Output the (x, y) coordinate of the center of the cell containing the given text.  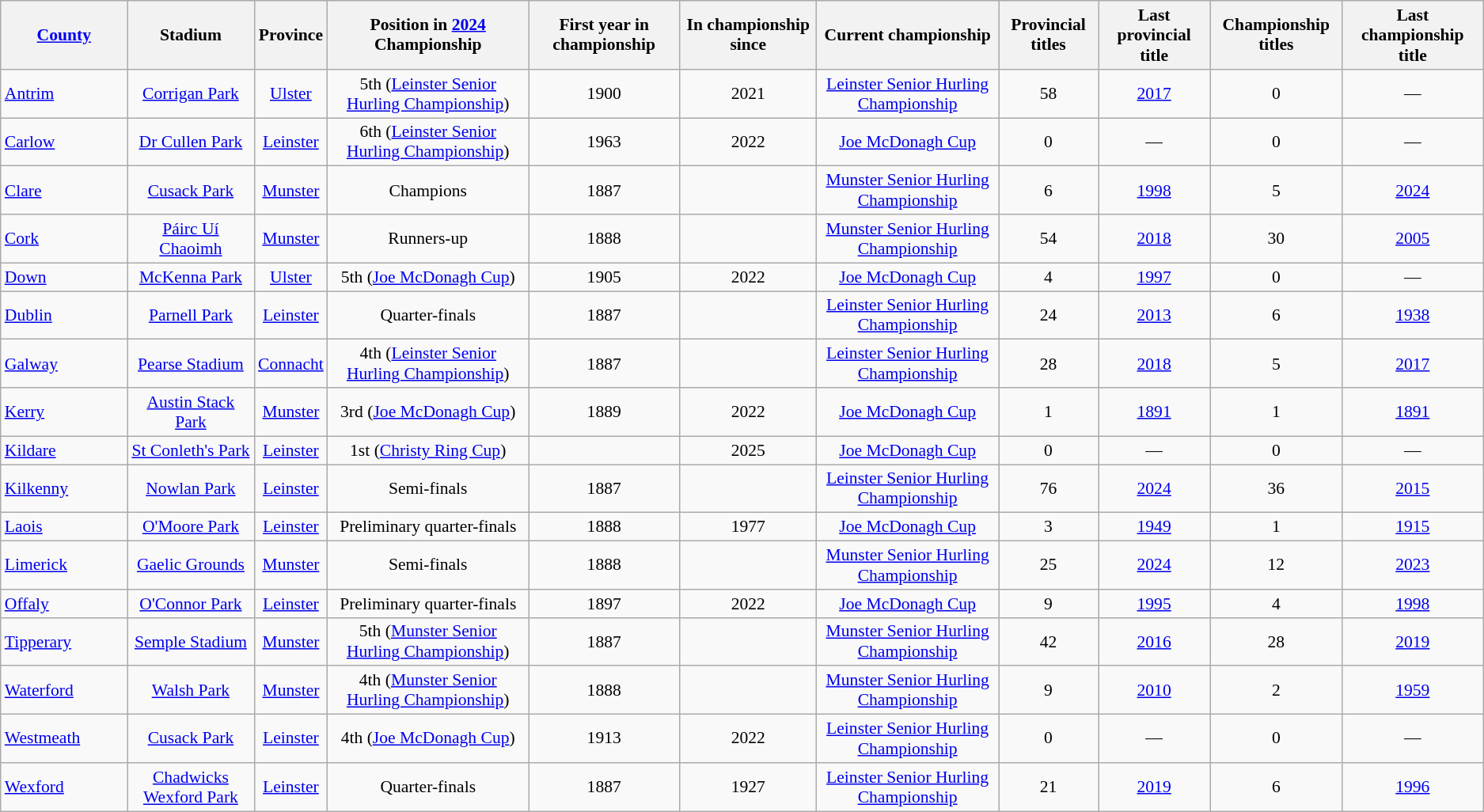
1889 (605, 412)
Current championship (908, 35)
5th (Leinster Senior Hurling Championship) (428, 93)
Galway (64, 364)
Province (291, 35)
Dublin (64, 315)
Last provincial title (1154, 35)
O'Connor Park (191, 604)
2013 (1154, 315)
Carlow (64, 142)
Parnell Park (191, 315)
Kerry (64, 412)
1927 (749, 787)
Dr Cullen Park (191, 142)
Kildare (64, 450)
4th (Munster Senior Hurling Championship) (428, 690)
2010 (1154, 690)
Runners-up (428, 239)
Cork (64, 239)
Walsh Park (191, 690)
Pearse Stadium (191, 364)
5th (Munster Senior Hurling Championship) (428, 641)
1959 (1413, 690)
12 (1276, 565)
Connacht (291, 364)
54 (1049, 239)
Kilkenny (64, 489)
Tipperary (64, 641)
Clare (64, 190)
58 (1049, 93)
County (64, 35)
Champions (428, 190)
Antrim (64, 93)
5th (Joe McDonagh Cup) (428, 277)
Austin Stack Park (191, 412)
Offaly (64, 604)
In championship since (749, 35)
O'Moore Park (191, 527)
Páirc Uí Chaoimh (191, 239)
McKenna Park (191, 277)
1977 (749, 527)
Corrigan Park (191, 93)
42 (1049, 641)
1915 (1413, 527)
2005 (1413, 239)
Laois (64, 527)
Waterford (64, 690)
2025 (749, 450)
1995 (1154, 604)
Semple Stadium (191, 641)
1897 (605, 604)
30 (1276, 239)
3rd (Joe McDonagh Cup) (428, 412)
Gaelic Grounds (191, 565)
1996 (1413, 787)
2023 (1413, 565)
1900 (605, 93)
Wexford (64, 787)
Limerick (64, 565)
1963 (605, 142)
1938 (1413, 315)
25 (1049, 565)
2015 (1413, 489)
Stadium (191, 35)
21 (1049, 787)
2021 (749, 93)
1905 (605, 277)
1997 (1154, 277)
2016 (1154, 641)
2 (1276, 690)
4th (Leinster Senior Hurling Championship) (428, 364)
3 (1049, 527)
Provincial titles (1049, 35)
Chadwicks Wexford Park (191, 787)
1st (Christy Ring Cup) (428, 450)
First year in championship (605, 35)
St Conleth's Park (191, 450)
Championship titles (1276, 35)
6th (Leinster Senior Hurling Championship) (428, 142)
Last championship title (1413, 35)
Westmeath (64, 739)
4th (Joe McDonagh Cup) (428, 739)
Nowlan Park (191, 489)
Down (64, 277)
1913 (605, 739)
1949 (1154, 527)
36 (1276, 489)
24 (1049, 315)
Position in 2024 Championship (428, 35)
76 (1049, 489)
